Detect which cell encompasses the target text, then output its (X, Y) center coordinate. 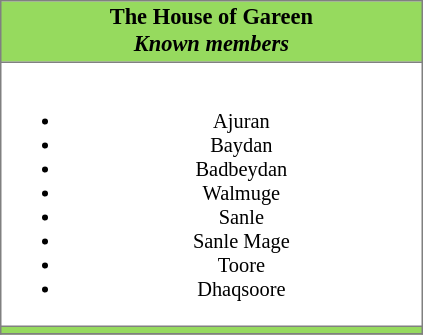
AjuranBaydanBadbeydanWalmugeSanleSanle MageTooreDhaqsoore (211, 194)
The House of Gareen Known members (211, 32)
